Search for the cell housing the specified text and yield its (x, y) center coordinate. 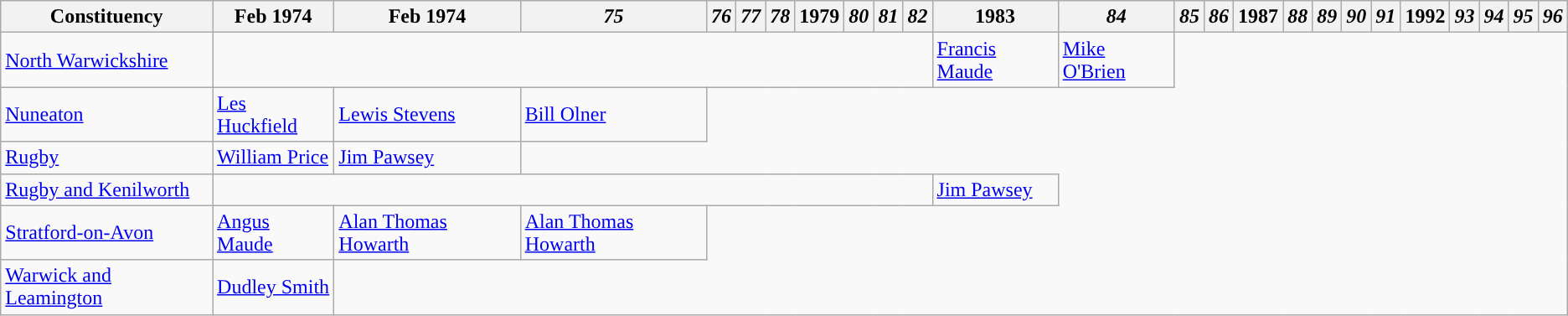
91 (1385, 17)
Les Huckfield (273, 114)
1987 (1258, 17)
Constituency (107, 17)
75 (613, 17)
93 (1464, 17)
North Warwickshire (107, 60)
Francis Maude (995, 60)
Rugby (107, 158)
84 (1116, 17)
1979 (819, 17)
85 (1189, 17)
81 (888, 17)
94 (1494, 17)
Lewis Stevens (427, 114)
80 (859, 17)
76 (722, 17)
William Price (273, 158)
95 (1523, 17)
90 (1357, 17)
Angus Maude (273, 233)
Rugby and Kenilworth (107, 189)
86 (1218, 17)
88 (1298, 17)
78 (781, 17)
Nuneaton (107, 114)
Stratford-on-Avon (107, 233)
82 (918, 17)
89 (1327, 17)
96 (1553, 17)
77 (750, 17)
1992 (1426, 17)
Mike O'Brien (1116, 60)
Warwick and Leamington (107, 287)
1983 (995, 17)
Dudley Smith (273, 287)
Bill Olner (613, 114)
